Locate the cell with the specified text and output its (x, y) center coordinate. 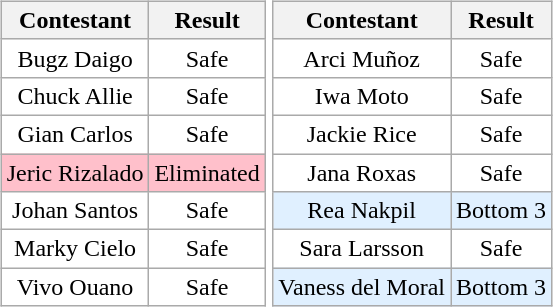
Chuck Allie (75, 96)
Arci Muñoz (362, 58)
Gian Carlos (75, 134)
Bugz Daigo (75, 58)
Marky Cielo (75, 249)
Sara Larsson (362, 249)
Vivo Ouano (75, 287)
Jana Roxas (362, 173)
Jackie Rice (362, 134)
Johan Santos (75, 211)
Jeric Rizalado (75, 173)
Rea Nakpil (362, 211)
Eliminated (207, 173)
Vaness del Moral (362, 287)
Iwa Moto (362, 96)
